Scan for the cell matching the given text and deliver its [X, Y] coordinate at center. 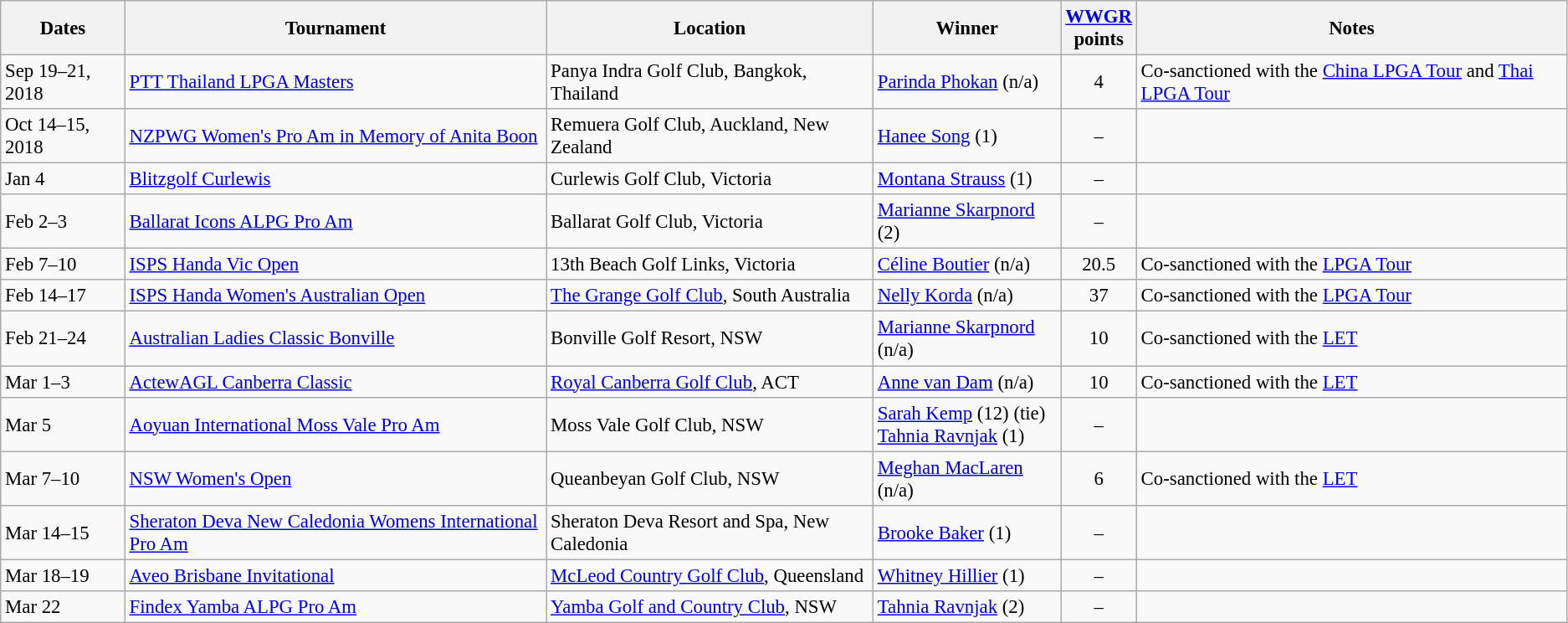
Australian Ladies Classic Bonville [336, 338]
Mar 7–10 [63, 479]
Remuera Golf Club, Auckland, New Zealand [710, 136]
Aoyuan International Moss Vale Pro Am [336, 424]
NSW Women's Open [336, 479]
Feb 2–3 [63, 221]
Tournament [336, 28]
Jan 4 [63, 179]
Montana Strauss (1) [967, 179]
Brooke Baker (1) [967, 533]
Anne van Dam (n/a) [967, 382]
Bonville Golf Resort, NSW [710, 338]
ActewAGL Canberra Classic [336, 382]
Ballarat Icons ALPG Pro Am [336, 221]
Mar 22 [63, 607]
Marianne Skarpnord (n/a) [967, 338]
ISPS Handa Women's Australian Open [336, 296]
ISPS Handa Vic Open [336, 265]
Curlewis Golf Club, Victoria [710, 179]
13th Beach Golf Links, Victoria [710, 265]
Céline Boutier (n/a) [967, 265]
Mar 18–19 [63, 575]
Sheraton Deva Resort and Spa, New Caledonia [710, 533]
Mar 14–15 [63, 533]
Aveo Brisbane Invitational [336, 575]
Notes [1351, 28]
Hanee Song (1) [967, 136]
Royal Canberra Golf Club, ACT [710, 382]
Co-sanctioned with the China LPGA Tour and Thai LPGA Tour [1351, 82]
Yamba Golf and Country Club, NSW [710, 607]
Meghan MacLaren (n/a) [967, 479]
PTT Thailand LPGA Masters [336, 82]
NZPWG Women's Pro Am in Memory of Anita Boon [336, 136]
Blitzgolf Curlewis [336, 179]
Sheraton Deva New Caledonia Womens International Pro Am [336, 533]
Tahnia Ravnjak (2) [967, 607]
Location [710, 28]
Mar 5 [63, 424]
Queanbeyan Golf Club, NSW [710, 479]
McLeod Country Golf Club, Queensland [710, 575]
20.5 [1099, 265]
6 [1099, 479]
Feb 21–24 [63, 338]
Panya Indra Golf Club, Bangkok, Thailand [710, 82]
Whitney Hillier (1) [967, 575]
Dates [63, 28]
The Grange Golf Club, South Australia [710, 296]
Feb 14–17 [63, 296]
Winner [967, 28]
Mar 1–3 [63, 382]
Oct 14–15, 2018 [63, 136]
Sep 19–21, 2018 [63, 82]
Marianne Skarpnord (2) [967, 221]
37 [1099, 296]
Moss Vale Golf Club, NSW [710, 424]
Feb 7–10 [63, 265]
Nelly Korda (n/a) [967, 296]
WWGRpoints [1099, 28]
Findex Yamba ALPG Pro Am [336, 607]
Sarah Kemp (12) (tie) Tahnia Ravnjak (1) [967, 424]
4 [1099, 82]
Parinda Phokan (n/a) [967, 82]
Ballarat Golf Club, Victoria [710, 221]
